Output the (x, y) coordinate of the center of the cell containing the given text.  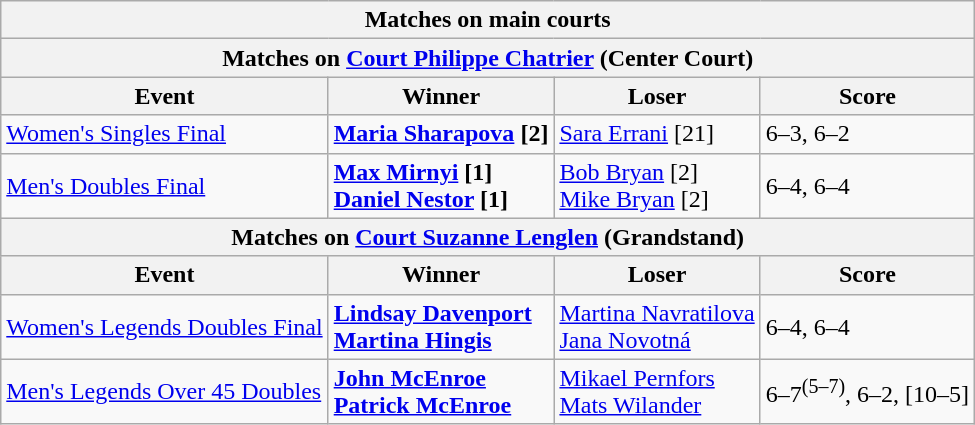
Women's Singles Final (164, 134)
Matches on Court Suzanne Lenglen (Grandstand) (488, 237)
Mikael Pernfors Mats Wilander (657, 392)
Matches on main courts (488, 20)
Women's Legends Doubles Final (164, 326)
Sara Errani [21] (657, 134)
Maria Sharapova [2] (441, 134)
Matches on Court Philippe Chatrier (Center Court) (488, 58)
6–3, 6–2 (867, 134)
Bob Bryan [2] Mike Bryan [2] (657, 186)
Men's Doubles Final (164, 186)
Lindsay Davenport Martina Hingis (441, 326)
6–7(5–7), 6–2, [10–5] (867, 392)
John McEnroe Patrick McEnroe (441, 392)
Men's Legends Over 45 Doubles (164, 392)
Max Mirnyi [1] Daniel Nestor [1] (441, 186)
Martina Navratilova Jana Novotná (657, 326)
